Search for the cell housing the specified text and yield its [x, y] center coordinate. 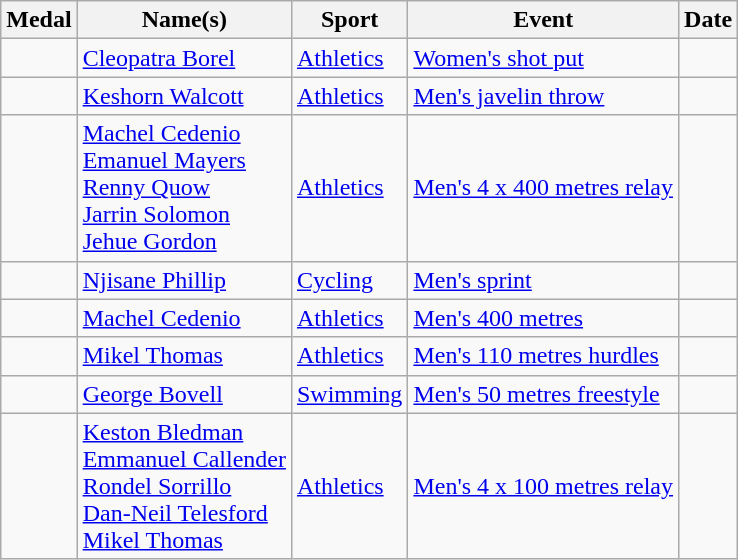
Medal [39, 20]
Men's sprint [544, 280]
Men's 400 metres [544, 318]
Women's shot put [544, 58]
Sport [349, 20]
Event [544, 20]
Mikel Thomas [184, 356]
Men's 4 x 400 metres relay [544, 188]
Keston BledmanEmmanuel CallenderRondel SorrilloDan-Neil TelesfordMikel Thomas [184, 486]
Machel Cedenio [184, 318]
Cleopatra Borel [184, 58]
Men's 50 metres freestyle [544, 394]
Swimming [349, 394]
Men's 110 metres hurdles [544, 356]
Men's javelin throw [544, 96]
Cycling [349, 280]
Machel CedenioEmanuel MayersRenny QuowJarrin SolomonJehue Gordon [184, 188]
Date [708, 20]
Men's 4 x 100 metres relay [544, 486]
George Bovell [184, 394]
Njisane Phillip [184, 280]
Name(s) [184, 20]
Keshorn Walcott [184, 96]
